Extract the (x, y) coordinate from the center of the cell holding the provided text.  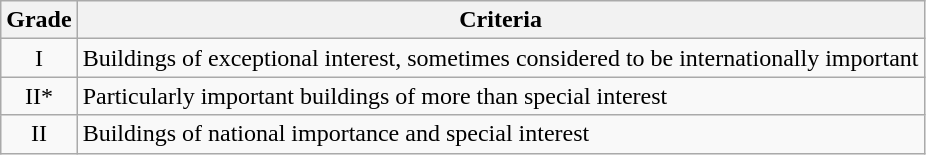
Criteria (500, 20)
II* (39, 96)
II (39, 134)
I (39, 58)
Particularly important buildings of more than special interest (500, 96)
Buildings of national importance and special interest (500, 134)
Grade (39, 20)
Buildings of exceptional interest, sometimes considered to be internationally important (500, 58)
